Output the [x, y] coordinate of the center of the cell containing the given text.  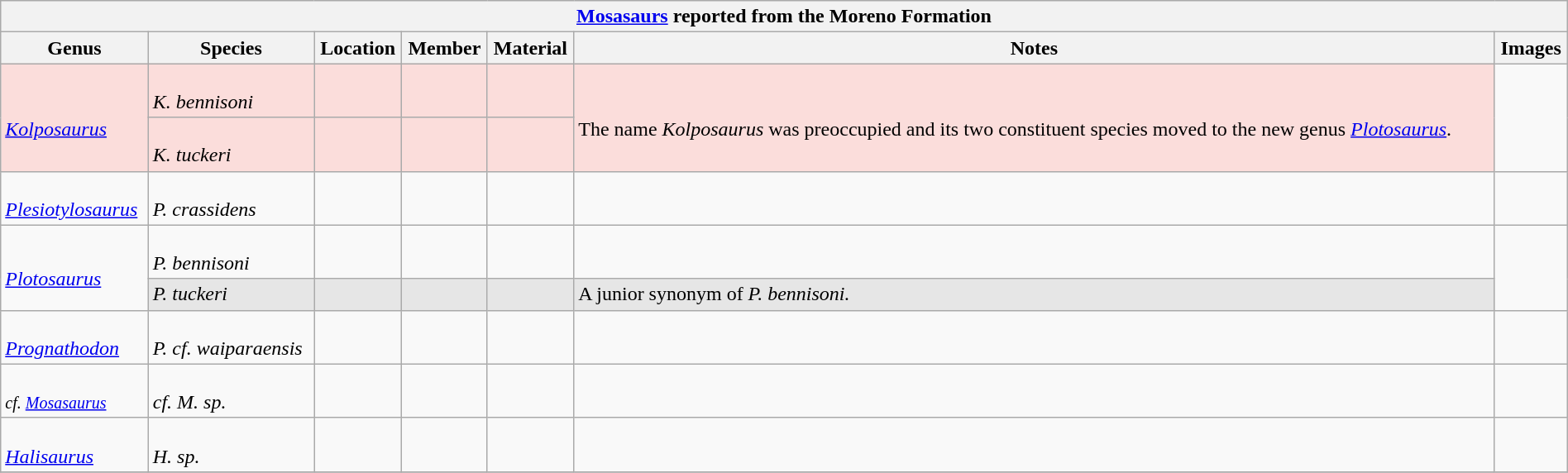
Location [358, 48]
cf. M. sp. [231, 390]
Kolposaurus [74, 117]
P. bennisoni [231, 251]
Plotosaurus [74, 268]
Genus [74, 48]
P. cf. waiparaensis [231, 337]
Mosasaurs reported from the Moreno Formation [784, 17]
K. bennisoni [231, 91]
Species [231, 48]
A junior synonym of P. bennisoni. [1034, 294]
Member [445, 48]
H. sp. [231, 445]
Material [531, 48]
Halisaurus [74, 445]
Prognathodon [74, 337]
The name Kolposaurus was preoccupied and its two constituent species moved to the new genus Plotosaurus. [1034, 117]
Notes [1034, 48]
Images [1531, 48]
Plesiotylosaurus [74, 198]
K. tuckeri [231, 144]
P. tuckeri [231, 294]
P. crassidens [231, 198]
cf. Mosasaurus [74, 390]
